Output the (x, y) coordinate of the center of the cell containing the given text.  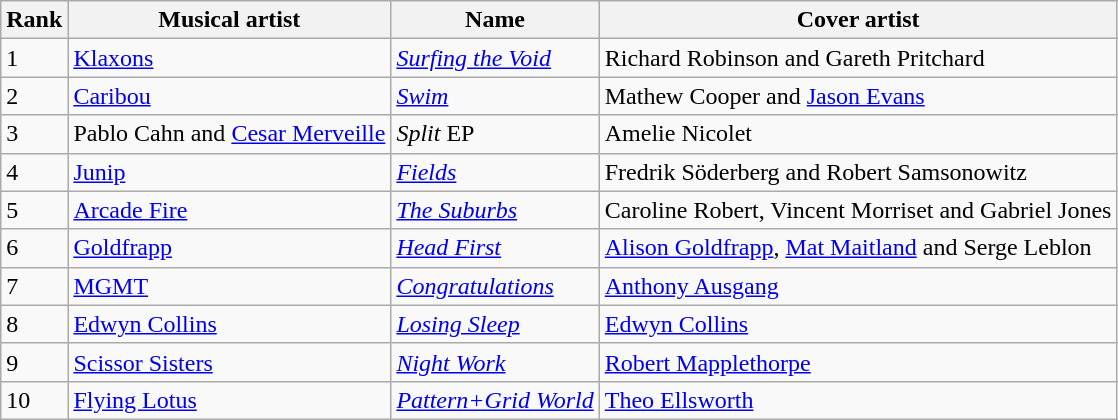
4 (34, 172)
Head First (495, 248)
Flying Lotus (230, 400)
1 (34, 58)
Theo Ellsworth (858, 400)
7 (34, 286)
Klaxons (230, 58)
Musical artist (230, 20)
Alison Goldfrapp, Mat Maitland and Serge Leblon (858, 248)
Mathew Cooper and Jason Evans (858, 96)
Amelie Nicolet (858, 134)
Caribou (230, 96)
Night Work (495, 362)
Pablo Cahn and Cesar Merveille (230, 134)
Scissor Sisters (230, 362)
Caroline Robert, Vincent Morriset and Gabriel Jones (858, 210)
Fields (495, 172)
The Suburbs (495, 210)
3 (34, 134)
Robert Mapplethorpe (858, 362)
Swim (495, 96)
MGMT (230, 286)
2 (34, 96)
Junip (230, 172)
5 (34, 210)
6 (34, 248)
Pattern+Grid World (495, 400)
Surfing the Void (495, 58)
Split EP (495, 134)
Congratulations (495, 286)
Cover artist (858, 20)
Losing Sleep (495, 324)
Rank (34, 20)
8 (34, 324)
Goldfrapp (230, 248)
Fredrik Söderberg and Robert Samsonowitz (858, 172)
Anthony Ausgang (858, 286)
10 (34, 400)
9 (34, 362)
Arcade Fire (230, 210)
Richard Robinson and Gareth Pritchard (858, 58)
Name (495, 20)
